Provide the [x, y] coordinate of the cell's center where the given text is located.  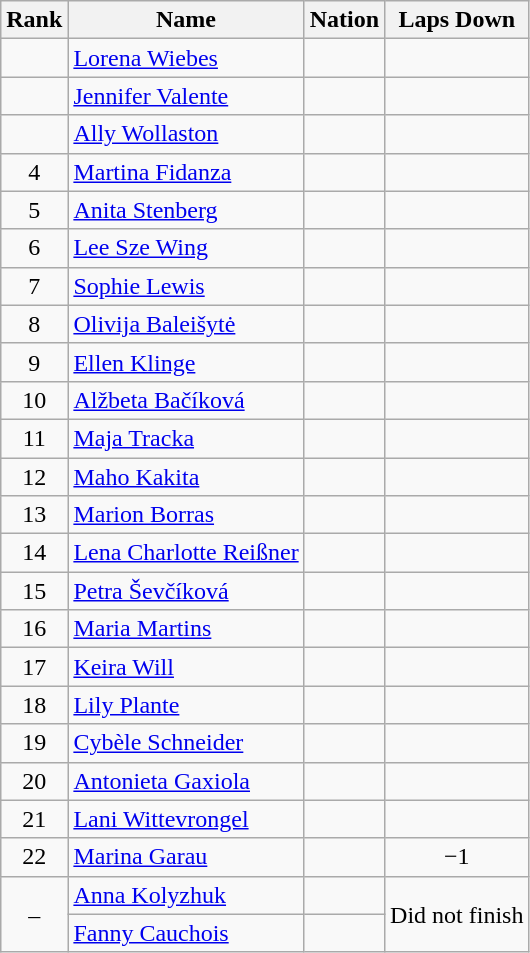
17 [34, 667]
Jennifer Valente [186, 96]
Nation [344, 20]
13 [34, 515]
Cybèle Schneider [186, 743]
14 [34, 553]
Anna Kolyzhuk [186, 895]
Did not finish [457, 914]
Olivija Baleišytė [186, 324]
Name [186, 20]
Ellen Klinge [186, 362]
8 [34, 324]
Fanny Cauchois [186, 933]
16 [34, 629]
7 [34, 286]
Keira Will [186, 667]
Lena Charlotte Reißner [186, 553]
5 [34, 210]
10 [34, 400]
9 [34, 362]
Alžbeta Bačíková [186, 400]
Maria Martins [186, 629]
6 [34, 248]
4 [34, 172]
−1 [457, 857]
Maho Kakita [186, 477]
– [34, 914]
20 [34, 781]
Maja Tracka [186, 438]
Marion Borras [186, 515]
Laps Down [457, 20]
21 [34, 819]
19 [34, 743]
Ally Wollaston [186, 134]
Lorena Wiebes [186, 58]
Antonieta Gaxiola [186, 781]
11 [34, 438]
Lily Plante [186, 705]
Petra Ševčíková [186, 591]
Lee Sze Wing [186, 248]
12 [34, 477]
18 [34, 705]
Sophie Lewis [186, 286]
Rank [34, 20]
15 [34, 591]
Lani Wittevrongel [186, 819]
22 [34, 857]
Anita Stenberg [186, 210]
Marina Garau [186, 857]
Martina Fidanza [186, 172]
